For the text-containing cell, return its midpoint in [X, Y] coordinate format. 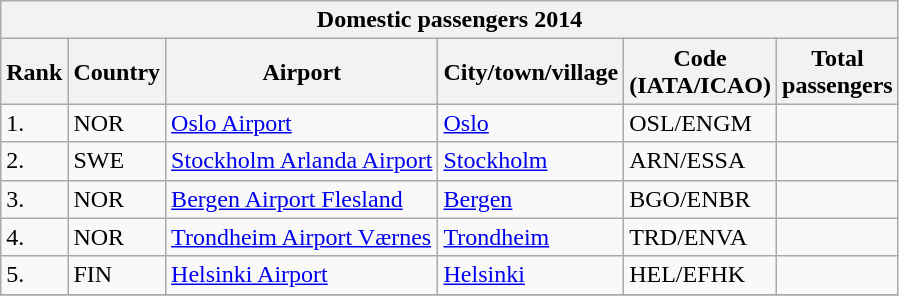
BGO/ENBR [700, 199]
Helsinki [531, 275]
SWE [117, 161]
Bergen Airport Flesland [302, 199]
2. [34, 161]
TRD/ENVA [700, 237]
Stockholm Arlanda Airport [302, 161]
Airport [302, 72]
Code(IATA/ICAO) [700, 72]
Country [117, 72]
City/town/village [531, 72]
5. [34, 275]
Totalpassengers [838, 72]
FIN [117, 275]
Trondheim [531, 237]
Trondheim Airport Værnes [302, 237]
Oslo Airport [302, 123]
1. [34, 123]
OSL/ENGM [700, 123]
3. [34, 199]
ARN/ESSA [700, 161]
Bergen [531, 199]
Rank [34, 72]
Stockholm [531, 161]
HEL/EFHK [700, 275]
Domestic passengers 2014 [450, 20]
Helsinki Airport [302, 275]
Oslo [531, 123]
4. [34, 237]
